Detect which cell encompasses the target text, then output its [x, y] center coordinate. 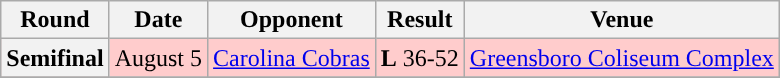
August 5 [158, 58]
Date [158, 20]
Semifinal [55, 58]
Greensboro Coliseum Complex [622, 58]
L 36-52 [420, 58]
Result [420, 20]
Venue [622, 20]
Carolina Cobras [292, 58]
Opponent [292, 20]
Round [55, 20]
